Scan for the cell matching the given text and deliver its [X, Y] coordinate at center. 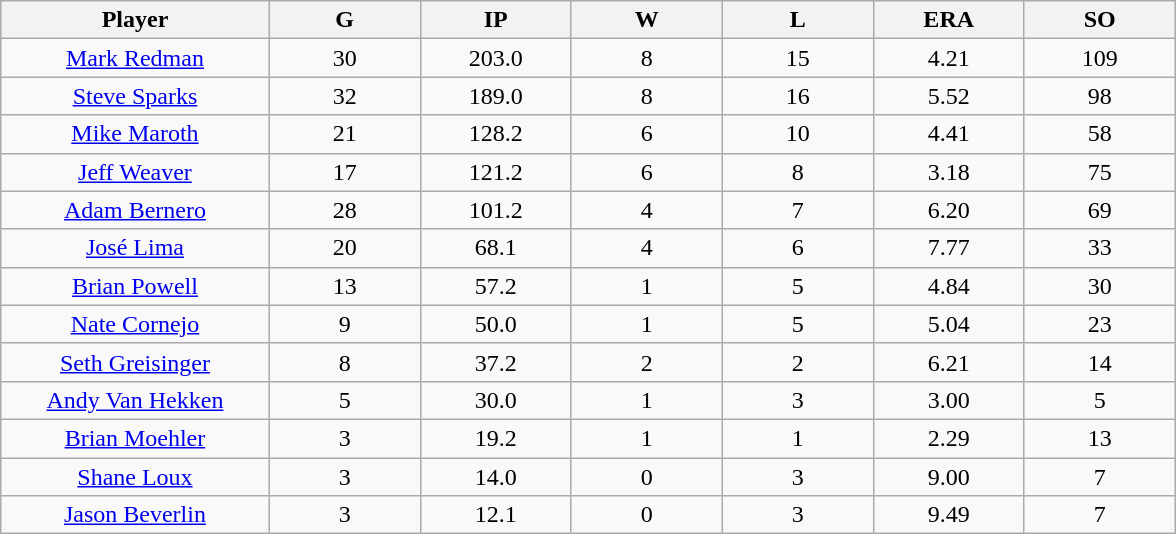
19.2 [496, 438]
12.1 [496, 515]
9 [344, 324]
14.0 [496, 477]
109 [1100, 58]
Shane Loux [135, 477]
21 [344, 134]
Seth Greisinger [135, 362]
20 [344, 248]
101.2 [496, 210]
57.2 [496, 286]
Steve Sparks [135, 96]
68.1 [496, 248]
32 [344, 96]
Brian Moehler [135, 438]
6.21 [948, 362]
14 [1100, 362]
Adam Bernero [135, 210]
4.84 [948, 286]
ERA [948, 20]
Mark Redman [135, 58]
58 [1100, 134]
SO [1100, 20]
128.2 [496, 134]
16 [798, 96]
José Lima [135, 248]
Andy Van Hekken [135, 400]
9.00 [948, 477]
Mike Maroth [135, 134]
15 [798, 58]
10 [798, 134]
Player [135, 20]
W [646, 20]
Brian Powell [135, 286]
23 [1100, 324]
37.2 [496, 362]
Nate Cornejo [135, 324]
189.0 [496, 96]
30.0 [496, 400]
5.04 [948, 324]
G [344, 20]
3.00 [948, 400]
75 [1100, 172]
98 [1100, 96]
33 [1100, 248]
50.0 [496, 324]
69 [1100, 210]
IP [496, 20]
4.41 [948, 134]
6.20 [948, 210]
28 [344, 210]
L [798, 20]
203.0 [496, 58]
5.52 [948, 96]
3.18 [948, 172]
17 [344, 172]
Jeff Weaver [135, 172]
Jason Beverlin [135, 515]
9.49 [948, 515]
7.77 [948, 248]
4.21 [948, 58]
2.29 [948, 438]
121.2 [496, 172]
